Pinpoint the cell where the given text exists, returning its [x, y] midpoint coordinate. 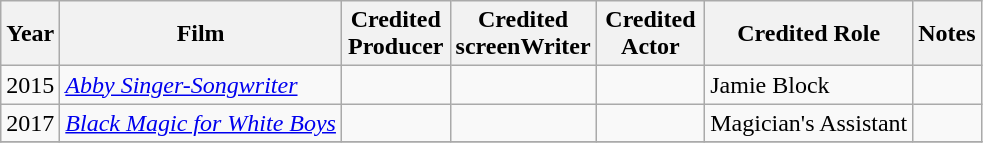
Credited Role [809, 34]
Jamie Block [809, 85]
Credited Producer [396, 34]
Year [30, 34]
Magician's Assistant [809, 123]
2017 [30, 123]
Film [201, 34]
2015 [30, 85]
Notes [947, 34]
Black Magic for White Boys [201, 123]
Abby Singer-Songwriter [201, 85]
Credited Actor [650, 34]
Credited screenWriter [523, 34]
